Identify which cell holds the provided text, then report its [X, Y] central coordinate. 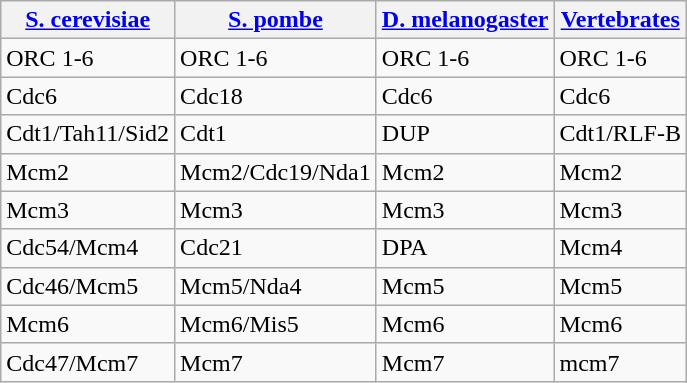
DPA [465, 248]
D. melanogaster [465, 20]
Mcm6/Mis5 [276, 324]
Mcm2/Cdc19/Nda1 [276, 172]
Cdc47/Mcm7 [88, 362]
Cdt1/RLF-B [620, 134]
Cdc54/Mcm4 [88, 248]
mcm7 [620, 362]
Mcm4 [620, 248]
Cdt1/Tah11/Sid2 [88, 134]
DUP [465, 134]
Cdc18 [276, 96]
Cdt1 [276, 134]
S. cerevisiae [88, 20]
Vertebrates [620, 20]
S. pombe [276, 20]
Cdc46/Mcm5 [88, 286]
Cdc21 [276, 248]
Mcm5/Nda4 [276, 286]
